For the text-containing cell, return its midpoint in (X, Y) coordinate format. 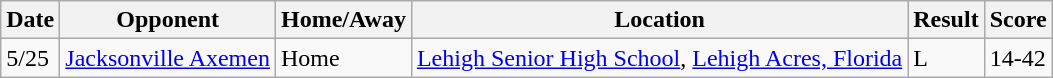
14-42 (1018, 58)
Home (343, 58)
Result (946, 20)
Jacksonville Axemen (168, 58)
Date (30, 20)
L (946, 58)
Location (659, 20)
5/25 (30, 58)
Score (1018, 20)
Lehigh Senior High School, Lehigh Acres, Florida (659, 58)
Opponent (168, 20)
Home/Away (343, 20)
